Capture the cell that displays the provided text and extract its [x, y] central coordinate. 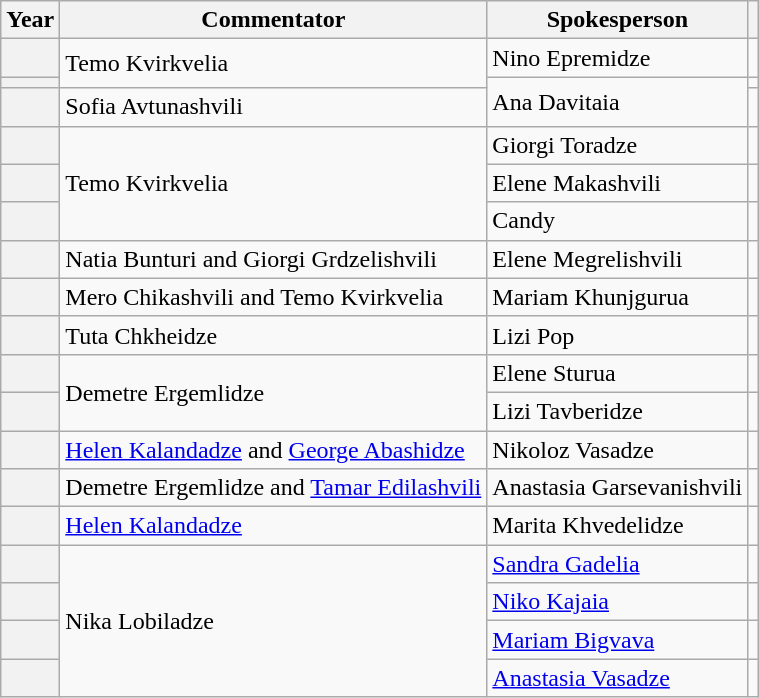
Giorgi Toradze [618, 145]
Niko Kajaia [618, 602]
Nikoloz Vasadze [618, 449]
Commentator [274, 20]
Elene Megrelishvili [618, 259]
Candy [618, 221]
Helen Kalandadze [274, 526]
Natia Bunturi and Giorgi Grdzelishvili [274, 259]
Mariam Khunjgurua [618, 297]
Lizi Pop [618, 335]
Elene Makashvili [618, 183]
Anastasia Garsevanishvili [618, 488]
Year [30, 20]
Lizi Tavberidze [618, 411]
Marita Khvedelidze [618, 526]
Nino Epremidze [618, 58]
Sofia Avtunashvili [274, 107]
Mariam Bigvava [618, 640]
Ana Davitaia [618, 102]
Sandra Gadelia [618, 564]
Mero Chikashvili and Temo Kvirkvelia [274, 297]
Helen Kalandadze and George Abashidze [274, 449]
Nika Lobiladze [274, 621]
Anastasia Vasadze [618, 678]
Tuta Chkheidze [274, 335]
Demetre Ergemlidze [274, 392]
Demetre Ergemlidze and Tamar Edilashvili [274, 488]
Elene Sturua [618, 373]
Spokesperson [618, 20]
